From the cell containing the given text, extract its center point as [x, y] coordinate. 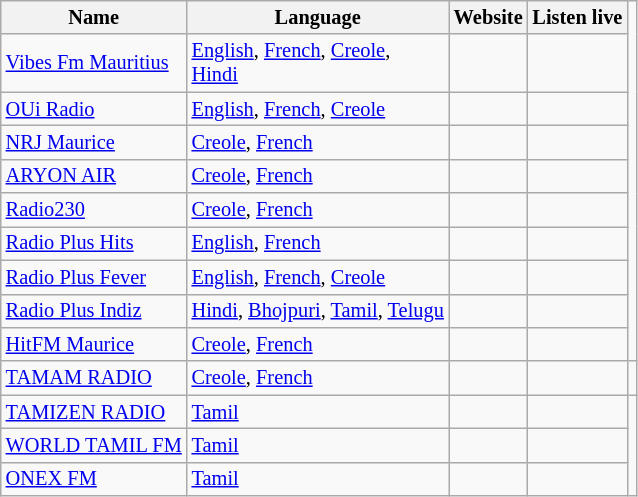
TAMAM RADIO [94, 378]
OUi Radio [94, 109]
English, French, Creole,Hindi [318, 63]
ONEX FM [94, 479]
Name [94, 17]
Language [318, 17]
Radio230 [94, 210]
Radio Plus Indiz [94, 311]
Vibes Fm Mauritius [94, 63]
Hindi, Bhojpuri, Tamil, Telugu [318, 311]
NRJ Maurice [94, 142]
HitFM Maurice [94, 344]
English, French [318, 243]
Radio Plus Hits [94, 243]
Radio Plus Fever [94, 277]
ARYON AIR [94, 176]
Website [488, 17]
TAMIZEN RADIO [94, 412]
WORLD TAMIL FM [94, 445]
Listen live [578, 17]
